Locate the cell with the specified text and output its [X, Y] center coordinate. 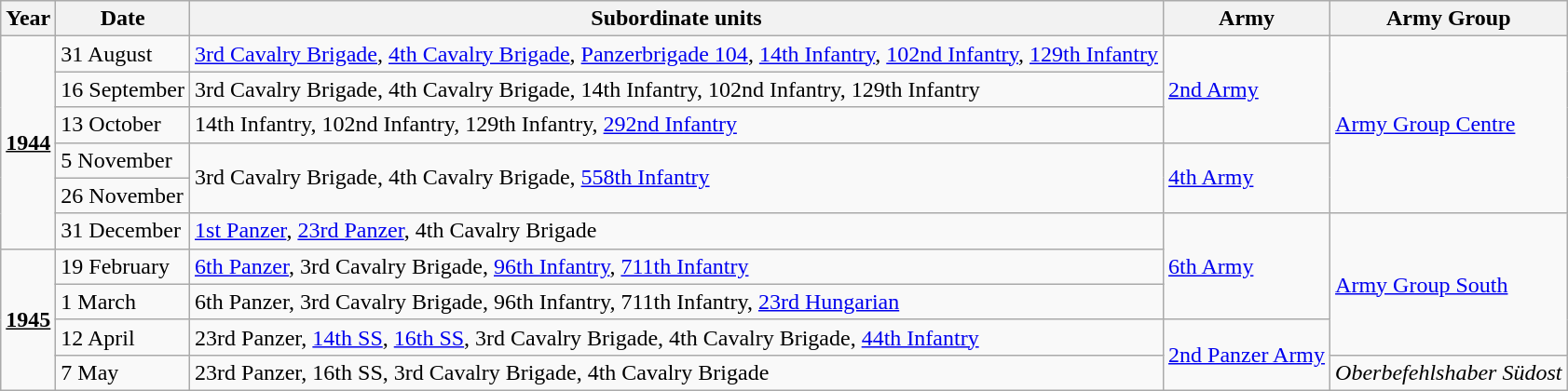
Army Group South [1449, 284]
23rd Panzer, 16th SS, 3rd Cavalry Brigade, 4th Cavalry Brigade [676, 372]
6th Panzer, 3rd Cavalry Brigade, 96th Infantry, 711th Infantry, 23rd Hungarian [676, 302]
31 December [123, 231]
1st Panzer, 23rd Panzer, 4th Cavalry Brigade [676, 231]
Army Group [1449, 19]
26 November [123, 195]
Oberbefehlshaber Südost [1449, 372]
16 September [123, 89]
3rd Cavalry Brigade, 4th Cavalry Brigade, 558th Infantry [676, 178]
6th Army [1247, 266]
19 February [123, 266]
1 March [123, 302]
7 May [123, 372]
Date [123, 19]
Year [28, 19]
1945 [28, 319]
Army Group Centre [1449, 125]
13 October [123, 125]
Subordinate units [676, 19]
31 August [123, 54]
12 April [123, 337]
1944 [28, 142]
6th Panzer, 3rd Cavalry Brigade, 96th Infantry, 711th Infantry [676, 266]
5 November [123, 160]
4th Army [1247, 178]
2nd Panzer Army [1247, 355]
Army [1247, 19]
3rd Cavalry Brigade, 4th Cavalry Brigade, 14th Infantry, 102nd Infantry, 129th Infantry [676, 89]
2nd Army [1247, 89]
23rd Panzer, 14th SS, 16th SS, 3rd Cavalry Brigade, 4th Cavalry Brigade, 44th Infantry [676, 337]
3rd Cavalry Brigade, 4th Cavalry Brigade, Panzerbrigade 104, 14th Infantry, 102nd Infantry, 129th Infantry [676, 54]
14th Infantry, 102nd Infantry, 129th Infantry, 292nd Infantry [676, 125]
